Find where the given text appears and provide that cell's center as (X, Y) coordinate. 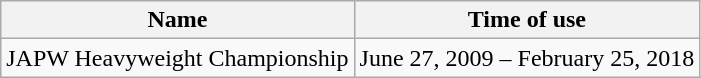
June 27, 2009 – February 25, 2018 (527, 58)
JAPW Heavyweight Championship (178, 58)
Name (178, 20)
Time of use (527, 20)
